Capture the cell that displays the provided text and extract its (x, y) central coordinate. 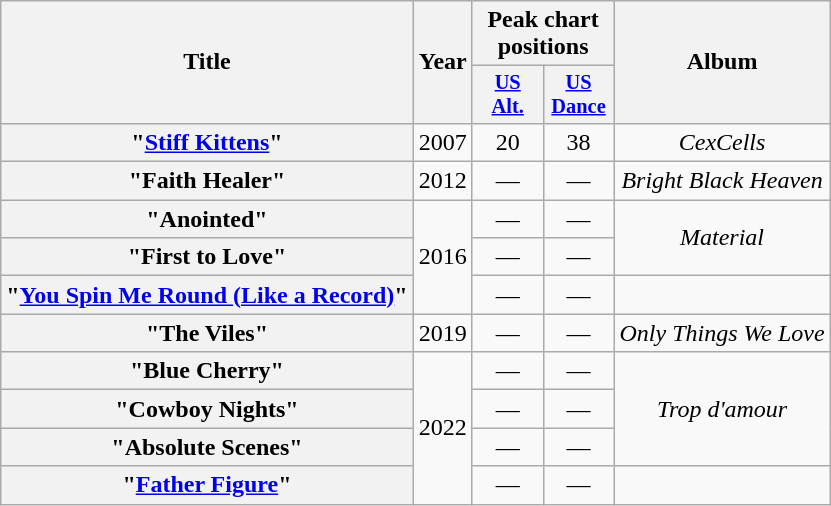
"Faith Healer" (207, 181)
"Absolute Scenes" (207, 447)
Album (722, 62)
USDance (578, 95)
Peak chart positions (543, 34)
Material (722, 238)
2019 (442, 333)
38 (578, 142)
"Cowboy Nights" (207, 409)
"Blue Cherry" (207, 371)
"Anointed" (207, 219)
Only Things We Love (722, 333)
"Stiff Kittens" (207, 142)
Trop d'amour (722, 409)
USAlt. (508, 95)
"First to Love" (207, 257)
Bright Black Heaven (722, 181)
20 (508, 142)
"Father Figure" (207, 485)
"You Spin Me Round (Like a Record)" (207, 295)
2022 (442, 428)
Year (442, 62)
2012 (442, 181)
CexCells (722, 142)
2007 (442, 142)
Title (207, 62)
"The Viles" (207, 333)
2016 (442, 257)
